Return [X, Y] of the center of cell containing provided text 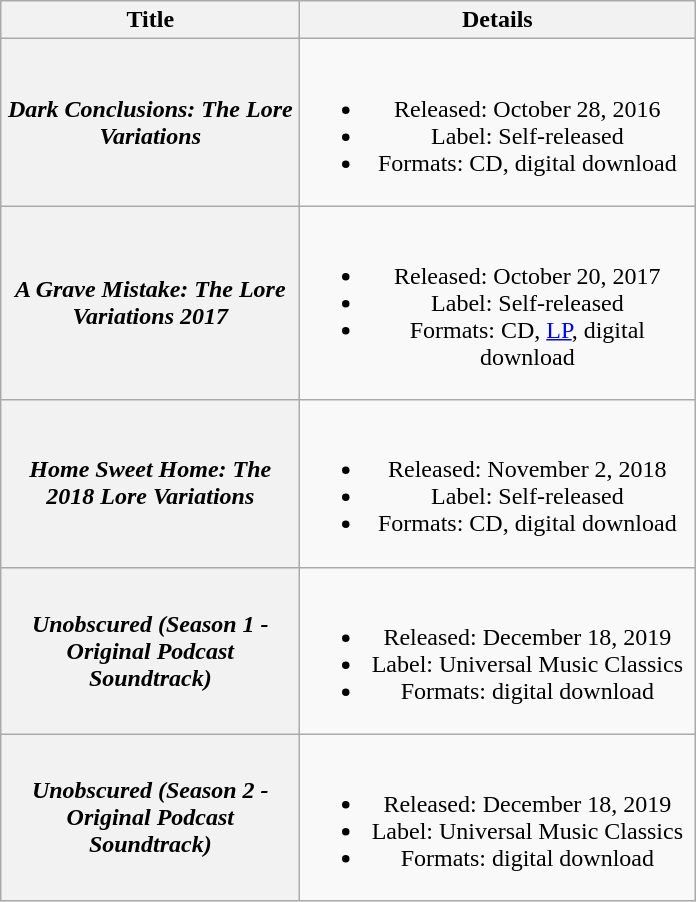
Unobscured (Season 1 - Original Podcast Soundtrack) [150, 650]
A Grave Mistake: The Lore Variations 2017 [150, 303]
Title [150, 20]
Unobscured (Season 2 - Original Podcast Soundtrack) [150, 818]
Details [498, 20]
Released: October 20, 2017Label: Self-releasedFormats: CD, LP, digital download [498, 303]
Released: November 2, 2018Label: Self-releasedFormats: CD, digital download [498, 484]
Home Sweet Home: The 2018 Lore Variations [150, 484]
Released: October 28, 2016Label: Self-releasedFormats: CD, digital download [498, 122]
Dark Conclusions: The Lore Variations [150, 122]
